Capture the cell that displays the provided text and extract its (X, Y) central coordinate. 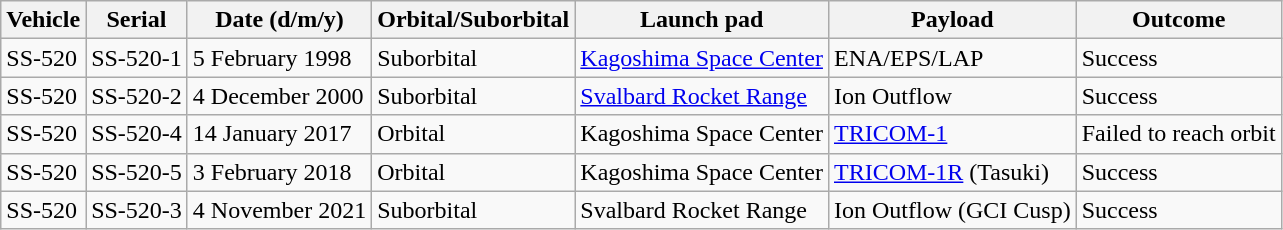
SS-520-1 (137, 58)
5 February 1998 (279, 58)
Payload (952, 20)
SS-520-2 (137, 96)
3 February 2018 (279, 172)
TRICOM-1 (952, 134)
SS-520-5 (137, 172)
SS-520-3 (137, 210)
4 November 2021 (279, 210)
Vehicle (44, 20)
Outcome (1178, 20)
4 December 2000 (279, 96)
Ion Outflow (952, 96)
Serial (137, 20)
Failed to reach orbit (1178, 134)
Launch pad (702, 20)
ENA/EPS/LAP (952, 58)
14 January 2017 (279, 134)
Ion Outflow (GCI Cusp) (952, 210)
Date (d/m/y) (279, 20)
SS-520-4 (137, 134)
Orbital/Suborbital (474, 20)
TRICOM-1R (Tasuki) (952, 172)
